Locate the cell with the specified text and output its (X, Y) center coordinate. 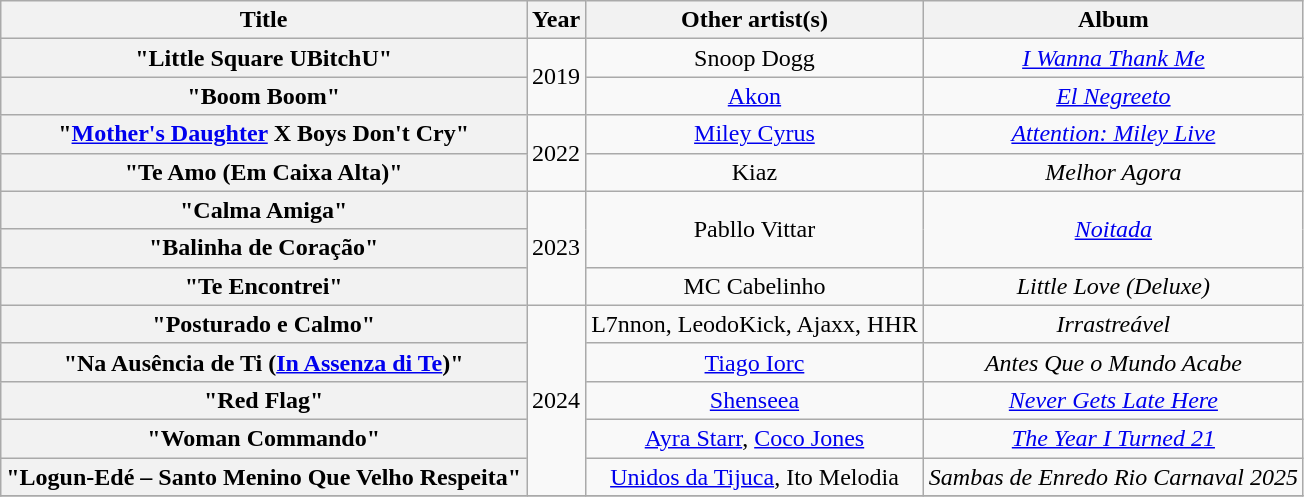
Never Gets Late Here (1113, 400)
"Boom Boom" (264, 96)
"Balinha de Coração" (264, 248)
Ayra Starr, Coco Jones (755, 438)
MC Cabelinho (755, 286)
2024 (556, 400)
Kiaz (755, 172)
Sambas de Enredo Rio Carnaval 2025 (1113, 477)
Other artist(s) (755, 20)
L7nnon, LeodoKick, Ajaxx, HHR (755, 324)
Shenseea (755, 400)
2023 (556, 248)
"Calma Amiga" (264, 210)
Noitada (1113, 229)
Little Love (Deluxe) (1113, 286)
"Te Encontrei" (264, 286)
"Logun-Edé – Santo Menino Que Velho Respeita" (264, 477)
Miley Cyrus (755, 134)
Pabllo Vittar (755, 229)
I Wanna Thank Me (1113, 58)
Unidos da Tijuca, Ito Melodia (755, 477)
Tiago Iorc (755, 362)
Album (1113, 20)
"Posturado e Calmo" (264, 324)
"Red Flag" (264, 400)
2019 (556, 77)
Antes Que o Mundo Acabe (1113, 362)
2022 (556, 153)
Irrastreável (1113, 324)
Snoop Dogg (755, 58)
Title (264, 20)
"Te Amo (Em Caixa Alta)" (264, 172)
Year (556, 20)
"Mother's Daughter X Boys Don't Cry" (264, 134)
"Na Ausência de Ti (In Assenza di Te)" (264, 362)
Melhor Agora (1113, 172)
El Negreeto (1113, 96)
The Year I Turned 21 (1113, 438)
Akon (755, 96)
"Little Square UBitchU" (264, 58)
"Woman Commando" (264, 438)
Attention: Miley Live (1113, 134)
